Detect which cell encompasses the target text, then output its [X, Y] center coordinate. 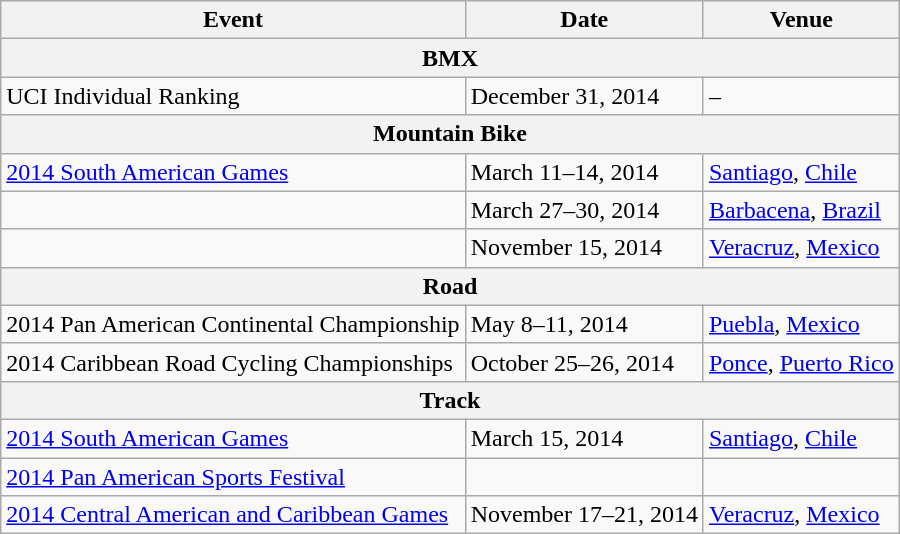
Mountain Bike [450, 134]
May 8–11, 2014 [584, 324]
Track [450, 400]
UCI Individual Ranking [233, 96]
2014 Pan American Sports Festival [233, 477]
BMX [450, 58]
2014 Central American and Caribbean Games [233, 515]
Venue [801, 20]
2014 Pan American Continental Championship [233, 324]
March 27–30, 2014 [584, 210]
Date [584, 20]
March 15, 2014 [584, 438]
March 11–14, 2014 [584, 172]
December 31, 2014 [584, 96]
October 25–26, 2014 [584, 362]
Event [233, 20]
Barbacena, Brazil [801, 210]
November 17–21, 2014 [584, 515]
November 15, 2014 [584, 248]
Road [450, 286]
Ponce, Puerto Rico [801, 362]
2014 Caribbean Road Cycling Championships [233, 362]
– [801, 96]
Puebla, Mexico [801, 324]
